Determine the (X, Y) coordinate at the center of the cell enclosing the given text.  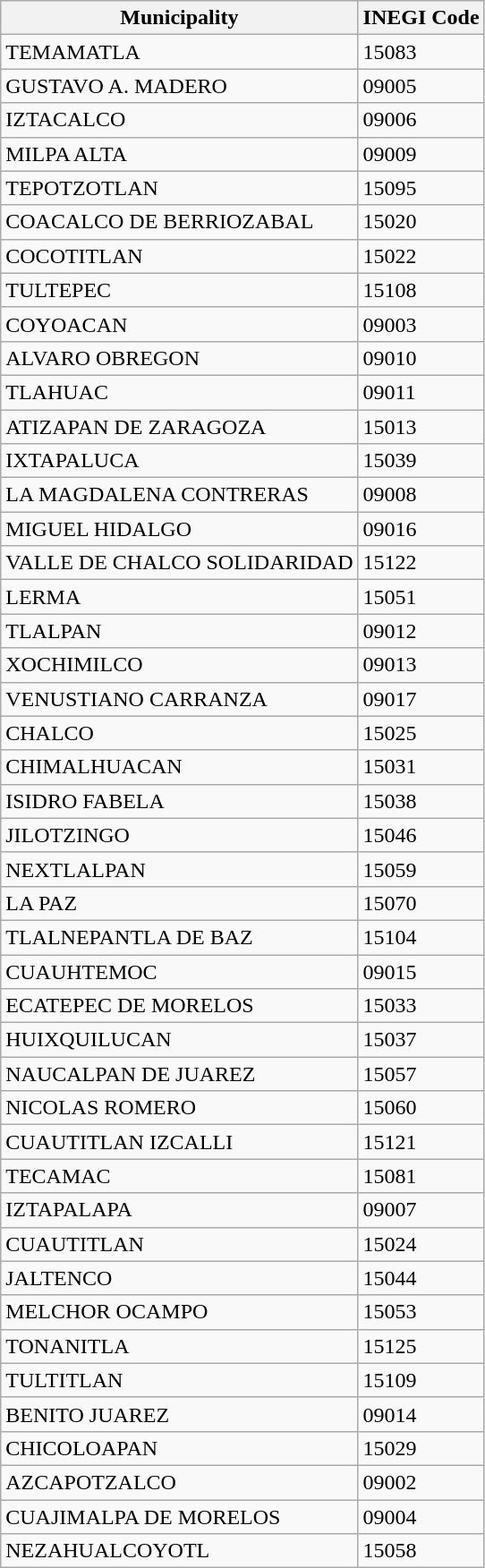
15058 (421, 1551)
15044 (421, 1278)
15059 (421, 869)
09007 (421, 1210)
MELCHOR OCAMPO (179, 1312)
CHIMALHUACAN (179, 767)
09006 (421, 120)
NEXTLALPAN (179, 869)
COYOACAN (179, 324)
15095 (421, 188)
CUAJIMALPA DE MORELOS (179, 1517)
ATIZAPAN DE ZARAGOZA (179, 427)
JILOTZINGO (179, 835)
15051 (421, 597)
BENITO JUAREZ (179, 1414)
NICOLAS ROMERO (179, 1108)
CHALCO (179, 733)
TEMAMATLA (179, 52)
MIGUEL HIDALGO (179, 529)
TULTEPEC (179, 290)
TLALPAN (179, 631)
Municipality (179, 18)
VENUSTIANO CARRANZA (179, 699)
09008 (421, 495)
15083 (421, 52)
JALTENCO (179, 1278)
IZTAPALAPA (179, 1210)
15104 (421, 937)
LERMA (179, 597)
09004 (421, 1517)
09012 (421, 631)
TONANITLA (179, 1346)
15060 (421, 1108)
09010 (421, 358)
09003 (421, 324)
15013 (421, 427)
15081 (421, 1176)
15057 (421, 1074)
15037 (421, 1040)
09015 (421, 971)
TLALNEPANTLA DE BAZ (179, 937)
COACALCO DE BERRIOZABAL (179, 222)
IXTAPALUCA (179, 461)
CHICOLOAPAN (179, 1448)
15024 (421, 1244)
IZTACALCO (179, 120)
15025 (421, 733)
TECAMAC (179, 1176)
15022 (421, 256)
TLAHUAC (179, 392)
15122 (421, 563)
09002 (421, 1482)
LA PAZ (179, 903)
HUIXQUILUCAN (179, 1040)
15031 (421, 767)
COCOTITLAN (179, 256)
15070 (421, 903)
GUSTAVO A. MADERO (179, 86)
ALVARO OBREGON (179, 358)
09014 (421, 1414)
TULTITLAN (179, 1380)
LA MAGDALENA CONTRERAS (179, 495)
15020 (421, 222)
VALLE DE CHALCO SOLIDARIDAD (179, 563)
NEZAHUALCOYOTL (179, 1551)
15053 (421, 1312)
15109 (421, 1380)
15121 (421, 1142)
09016 (421, 529)
CUAUTITLAN (179, 1244)
09013 (421, 665)
15029 (421, 1448)
XOCHIMILCO (179, 665)
15033 (421, 1006)
15038 (421, 801)
09009 (421, 154)
15046 (421, 835)
09011 (421, 392)
MILPA ALTA (179, 154)
09017 (421, 699)
INEGI Code (421, 18)
CUAUTITLAN IZCALLI (179, 1142)
ECATEPEC DE MORELOS (179, 1006)
09005 (421, 86)
CUAUHTEMOC (179, 971)
TEPOTZOTLAN (179, 188)
ISIDRO FABELA (179, 801)
NAUCALPAN DE JUAREZ (179, 1074)
15108 (421, 290)
AZCAPOTZALCO (179, 1482)
15039 (421, 461)
15125 (421, 1346)
